Pinpoint the cell where the given text exists, returning its [x, y] midpoint coordinate. 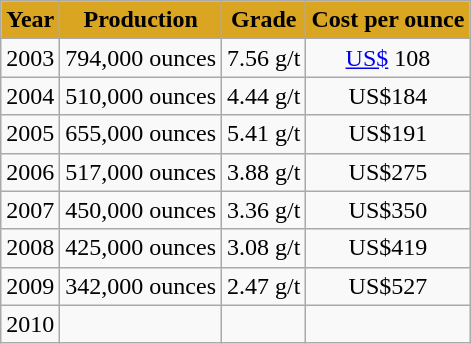
US$527 [388, 286]
2.47 g/t [264, 286]
Production [141, 20]
US$184 [388, 96]
US$350 [388, 210]
US$ 108 [388, 58]
2007 [30, 210]
3.88 g/t [264, 172]
US$191 [388, 134]
425,000 ounces [141, 248]
794,000 ounces [141, 58]
450,000 ounces [141, 210]
2008 [30, 248]
2005 [30, 134]
2010 [30, 324]
US$275 [388, 172]
Grade [264, 20]
Year [30, 20]
5.41 g/t [264, 134]
2006 [30, 172]
7.56 g/t [264, 58]
2009 [30, 286]
517,000 ounces [141, 172]
655,000 ounces [141, 134]
2004 [30, 96]
342,000 ounces [141, 286]
4.44 g/t [264, 96]
510,000 ounces [141, 96]
2003 [30, 58]
3.08 g/t [264, 248]
3.36 g/t [264, 210]
US$419 [388, 248]
Cost per ounce [388, 20]
